Search for the cell housing the specified text and yield its [x, y] center coordinate. 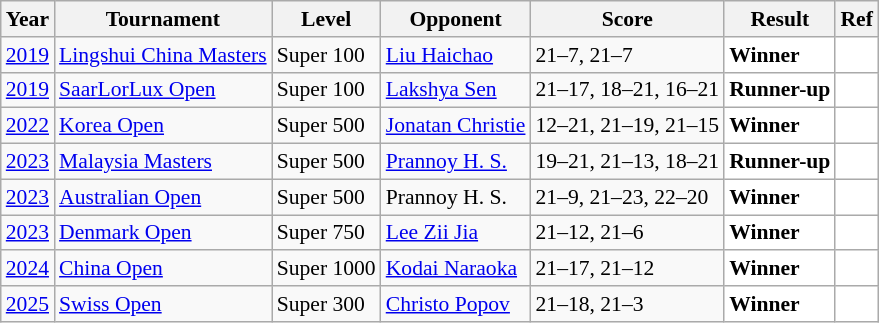
Liu Haichao [456, 55]
Jonatan Christie [456, 126]
12–21, 21–19, 21–15 [628, 126]
Malaysia Masters [163, 162]
Swiss Open [163, 304]
SaarLorLux Open [163, 90]
Tournament [163, 19]
2025 [28, 304]
Kodai Naraoka [456, 269]
Opponent [456, 19]
Ref [856, 19]
Denmark Open [163, 233]
21–9, 21–23, 22–20 [628, 197]
Result [780, 19]
Year [28, 19]
21–18, 21–3 [628, 304]
Super 750 [326, 233]
Australian Open [163, 197]
China Open [163, 269]
Lee Zii Jia [456, 233]
Super 300 [326, 304]
Lingshui China Masters [163, 55]
21–12, 21–6 [628, 233]
Level [326, 19]
2022 [28, 126]
Korea Open [163, 126]
Score [628, 19]
21–17, 21–12 [628, 269]
21–7, 21–7 [628, 55]
Lakshya Sen [456, 90]
Christo Popov [456, 304]
21–17, 18–21, 16–21 [628, 90]
Super 1000 [326, 269]
2024 [28, 269]
19–21, 21–13, 18–21 [628, 162]
